Search for the cell housing the specified text and yield its [X, Y] center coordinate. 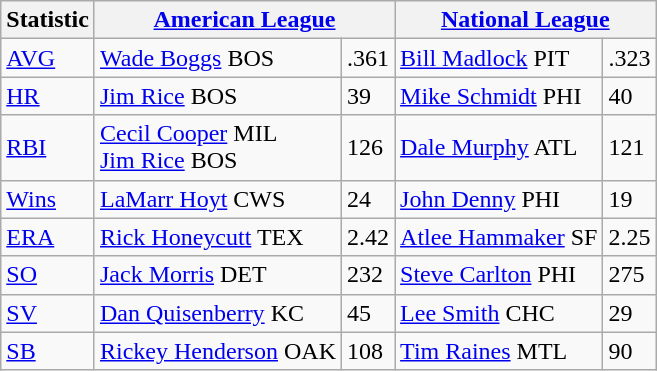
National League [526, 20]
39 [368, 96]
Bill Madlock PIT [499, 58]
John Denny PHI [499, 199]
126 [368, 148]
2.42 [368, 237]
AVG [48, 58]
108 [368, 351]
SB [48, 351]
Rickey Henderson OAK [218, 351]
19 [630, 199]
Tim Raines MTL [499, 351]
Wade Boggs BOS [218, 58]
SO [48, 275]
275 [630, 275]
SV [48, 313]
HR [48, 96]
American League [244, 20]
2.25 [630, 237]
Cecil Cooper MILJim Rice BOS [218, 148]
Jim Rice BOS [218, 96]
Mike Schmidt PHI [499, 96]
90 [630, 351]
Dale Murphy ATL [499, 148]
232 [368, 275]
ERA [48, 237]
LaMarr Hoyt CWS [218, 199]
24 [368, 199]
29 [630, 313]
Jack Morris DET [218, 275]
Dan Quisenberry KC [218, 313]
Rick Honeycutt TEX [218, 237]
Lee Smith CHC [499, 313]
45 [368, 313]
Atlee Hammaker SF [499, 237]
Steve Carlton PHI [499, 275]
121 [630, 148]
.361 [368, 58]
40 [630, 96]
RBI [48, 148]
Statistic [48, 20]
Wins [48, 199]
.323 [630, 58]
